Output the (x, y) coordinate of the center of the cell containing the given text.  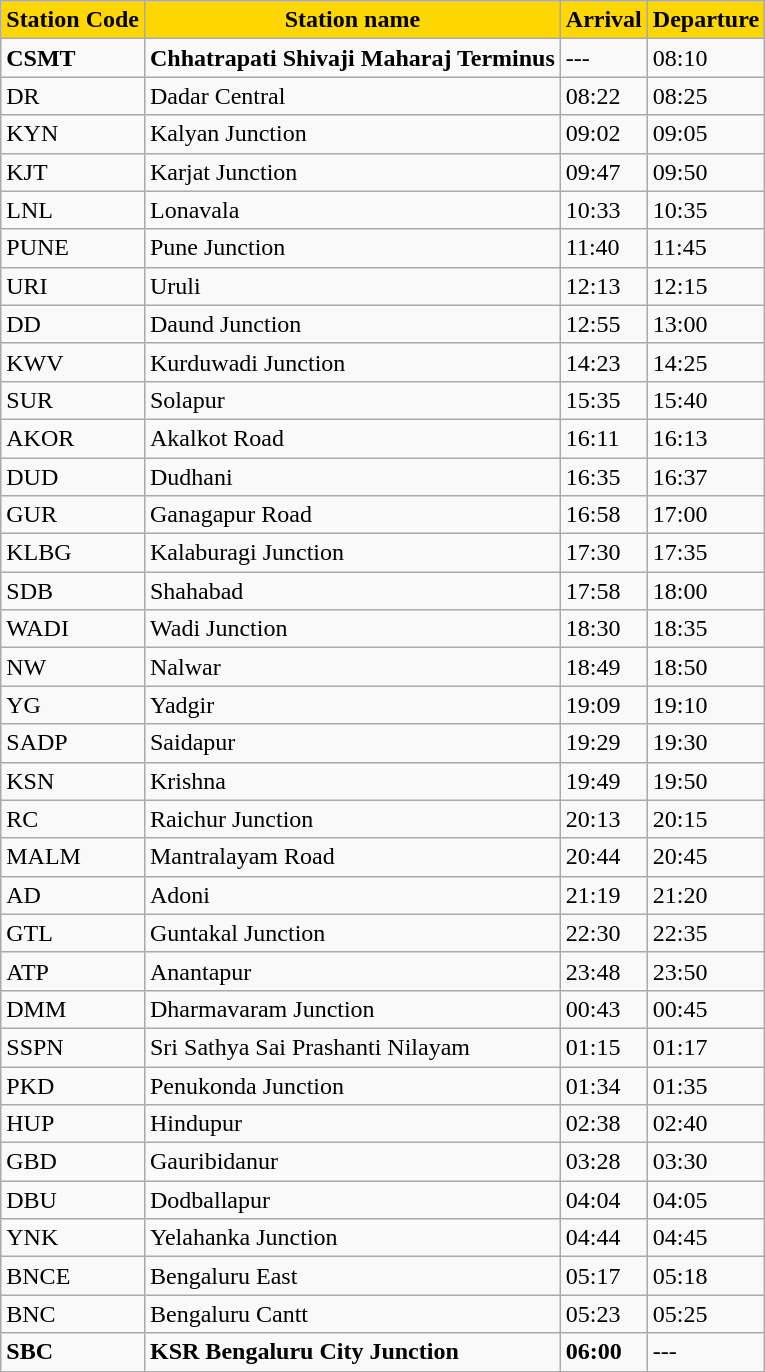
HUP (73, 1124)
DBU (73, 1200)
05:25 (706, 1314)
Chhatrapati Shivaji Maharaj Terminus (352, 58)
AD (73, 895)
Hindupur (352, 1124)
Daund Junction (352, 324)
17:58 (604, 591)
04:44 (604, 1238)
YG (73, 705)
04:05 (706, 1200)
Saidapur (352, 743)
DD (73, 324)
12:55 (604, 324)
SBC (73, 1352)
08:22 (604, 96)
03:30 (706, 1162)
02:38 (604, 1124)
00:45 (706, 1009)
09:02 (604, 134)
Yelahanka Junction (352, 1238)
03:28 (604, 1162)
DMM (73, 1009)
GTL (73, 933)
Pune Junction (352, 248)
00:43 (604, 1009)
23:50 (706, 971)
PKD (73, 1085)
Station Code (73, 20)
Akalkot Road (352, 438)
KSR Bengaluru City Junction (352, 1352)
16:35 (604, 477)
Gauribidanur (352, 1162)
KJT (73, 172)
Adoni (352, 895)
18:00 (706, 591)
15:35 (604, 400)
Wadi Junction (352, 629)
01:15 (604, 1047)
GUR (73, 515)
19:29 (604, 743)
21:20 (706, 895)
KSN (73, 781)
10:35 (706, 210)
CSMT (73, 58)
Dodballapur (352, 1200)
PUNE (73, 248)
09:05 (706, 134)
19:09 (604, 705)
SDB (73, 591)
22:35 (706, 933)
16:11 (604, 438)
12:13 (604, 286)
Karjat Junction (352, 172)
20:45 (706, 857)
Kalyan Junction (352, 134)
DR (73, 96)
NW (73, 667)
Shahabad (352, 591)
Dharmavaram Junction (352, 1009)
MALM (73, 857)
20:15 (706, 819)
14:25 (706, 362)
ATP (73, 971)
19:10 (706, 705)
17:00 (706, 515)
RC (73, 819)
20:44 (604, 857)
Mantralayam Road (352, 857)
Ganagapur Road (352, 515)
18:35 (706, 629)
13:00 (706, 324)
19:50 (706, 781)
Lonavala (352, 210)
DUD (73, 477)
19:30 (706, 743)
05:17 (604, 1276)
Kurduwadi Junction (352, 362)
15:40 (706, 400)
21:19 (604, 895)
Kalaburagi Junction (352, 553)
Sri Sathya Sai Prashanti Nilayam (352, 1047)
01:17 (706, 1047)
Arrival (604, 20)
Raichur Junction (352, 819)
01:35 (706, 1085)
SSPN (73, 1047)
08:25 (706, 96)
BNC (73, 1314)
18:50 (706, 667)
05:23 (604, 1314)
Solapur (352, 400)
11:40 (604, 248)
Departure (706, 20)
10:33 (604, 210)
Krishna (352, 781)
01:34 (604, 1085)
18:49 (604, 667)
Nalwar (352, 667)
WADI (73, 629)
05:18 (706, 1276)
17:30 (604, 553)
Penukonda Junction (352, 1085)
09:47 (604, 172)
SUR (73, 400)
04:04 (604, 1200)
Bengaluru Cantt (352, 1314)
16:37 (706, 477)
KYN (73, 134)
14:23 (604, 362)
08:10 (706, 58)
18:30 (604, 629)
20:13 (604, 819)
URI (73, 286)
16:58 (604, 515)
17:35 (706, 553)
Anantapur (352, 971)
LNL (73, 210)
Dadar Central (352, 96)
Uruli (352, 286)
09:50 (706, 172)
12:15 (706, 286)
YNK (73, 1238)
Dudhani (352, 477)
BNCE (73, 1276)
19:49 (604, 781)
KWV (73, 362)
GBD (73, 1162)
16:13 (706, 438)
SADP (73, 743)
04:45 (706, 1238)
Yadgir (352, 705)
02:40 (706, 1124)
22:30 (604, 933)
06:00 (604, 1352)
Bengaluru East (352, 1276)
KLBG (73, 553)
Guntakal Junction (352, 933)
11:45 (706, 248)
23:48 (604, 971)
Station name (352, 20)
AKOR (73, 438)
